Locate the cell with the specified text and output its (X, Y) center coordinate. 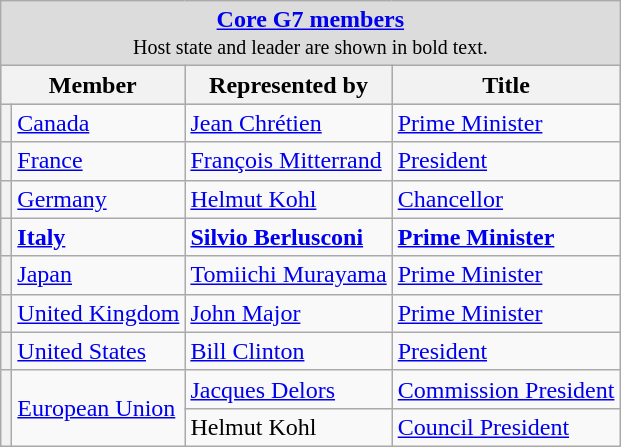
Title (506, 85)
Canada (98, 123)
Japan (98, 275)
Represented by (288, 85)
Germany (98, 199)
United Kingdom (98, 313)
Member (93, 85)
Italy (98, 237)
Tomiichi Murayama (288, 275)
Commission President (506, 389)
United States (98, 351)
European Union (98, 408)
France (98, 161)
Core G7 membersHost state and leader are shown in bold text. (310, 34)
Silvio Berlusconi (288, 237)
John Major (288, 313)
Jean Chrétien (288, 123)
François Mitterrand (288, 161)
Chancellor (506, 199)
Bill Clinton (288, 351)
Jacques Delors (288, 389)
Council President (506, 427)
